Locate the cell with the specified text and output its (X, Y) center coordinate. 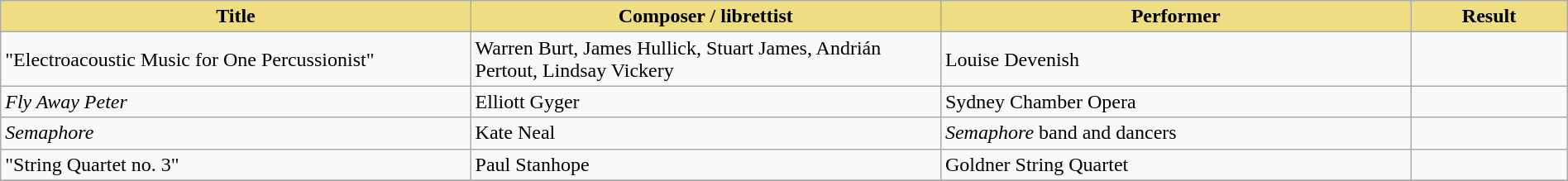
"String Quartet no. 3" (236, 164)
Fly Away Peter (236, 102)
"Electroacoustic Music for One Percussionist" (236, 60)
Elliott Gyger (705, 102)
Semaphore (236, 133)
Title (236, 17)
Paul Stanhope (705, 164)
Composer / librettist (705, 17)
Kate Neal (705, 133)
Goldner String Quartet (1175, 164)
Louise Devenish (1175, 60)
Performer (1175, 17)
Result (1489, 17)
Sydney Chamber Opera (1175, 102)
Warren Burt, James Hullick, Stuart James, Andrián Pertout, Lindsay Vickery (705, 60)
Semaphore band and dancers (1175, 133)
